Identify which cell holds the provided text, then report its (x, y) central coordinate. 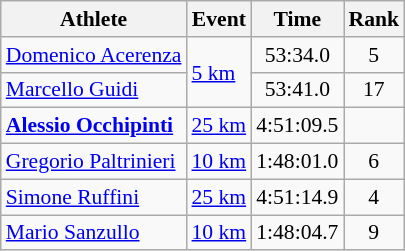
1:48:01.0 (297, 162)
Domenico Acerenza (94, 55)
53:41.0 (297, 90)
Mario Sanzullo (94, 233)
4:51:14.9 (297, 197)
9 (374, 233)
Athlete (94, 19)
Marcello Guidi (94, 90)
1:48:04.7 (297, 233)
5 (374, 55)
4 (374, 197)
Gregorio Paltrinieri (94, 162)
Event (218, 19)
Alessio Occhipinti (94, 126)
Rank (374, 19)
Simone Ruffini (94, 197)
17 (374, 90)
6 (374, 162)
Time (297, 19)
53:34.0 (297, 55)
5 km (218, 72)
4:51:09.5 (297, 126)
